Pinpoint the cell where the given text exists, returning its (X, Y) midpoint coordinate. 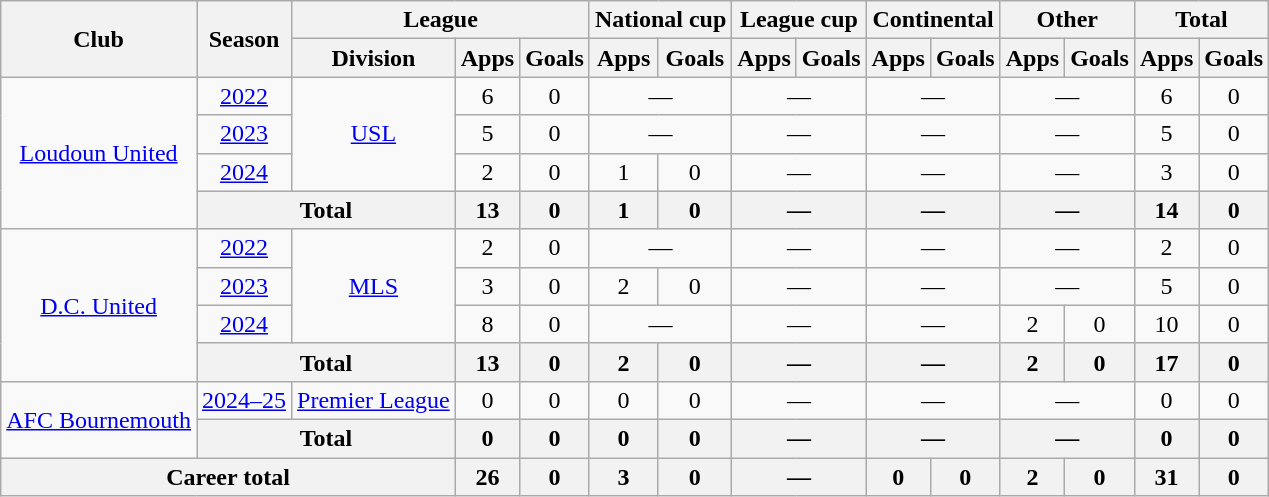
26 (487, 477)
Season (244, 39)
Other (1067, 20)
AFC Bournemouth (99, 419)
D.C. United (99, 305)
Premier League (374, 400)
14 (1166, 210)
8 (487, 324)
Division (374, 58)
Club (99, 39)
League cup (799, 20)
MLS (374, 286)
Career total (228, 477)
31 (1166, 477)
10 (1166, 324)
2024–25 (244, 400)
National cup (660, 20)
17 (1166, 362)
Loudoun United (99, 153)
USL (374, 134)
League (441, 20)
Continental (933, 20)
